Locate the cell with the specified text and output its [X, Y] center coordinate. 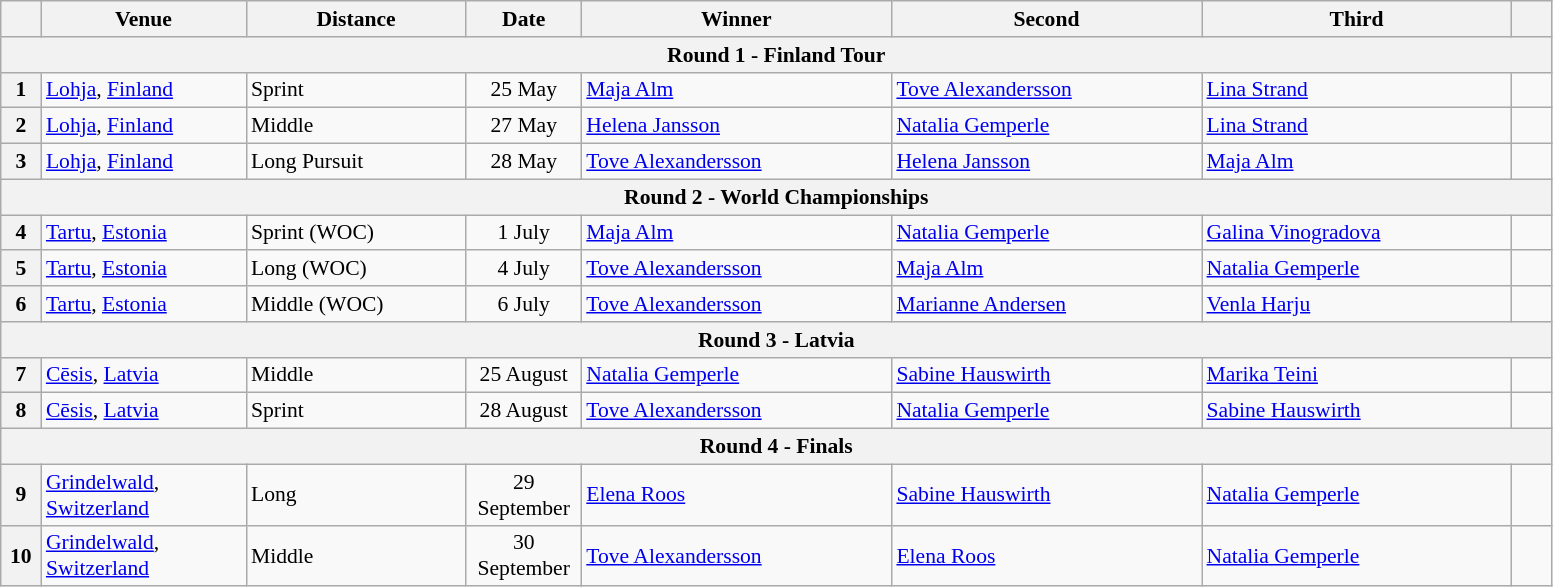
4 July [524, 269]
1 July [524, 233]
Marika Teini [1357, 375]
27 May [524, 126]
25 May [524, 90]
Date [524, 19]
10 [21, 556]
Round 2 - World Championships [776, 197]
Round 4 - Finals [776, 447]
Third [1357, 19]
29 September [524, 494]
Second [1046, 19]
Sprint (WOC) [356, 233]
6 [21, 304]
9 [21, 494]
Galina Vinogradova [1357, 233]
30 September [524, 556]
28 May [524, 162]
2 [21, 126]
7 [21, 375]
Marianne Andersen [1046, 304]
3 [21, 162]
8 [21, 411]
25 August [524, 375]
Distance [356, 19]
28 August [524, 411]
Long [356, 494]
Winner [736, 19]
Middle (WOC) [356, 304]
1 [21, 90]
6 July [524, 304]
Venla Harju [1357, 304]
Long (WOC) [356, 269]
Round 1 - Finland Tour [776, 55]
Long Pursuit [356, 162]
4 [21, 233]
Round 3 - Latvia [776, 340]
Venue [144, 19]
5 [21, 269]
